Search for the cell housing the specified text and yield its [X, Y] center coordinate. 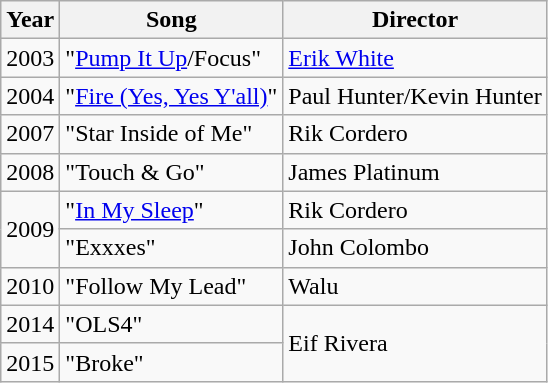
"Star Inside of Me" [172, 134]
2008 [30, 172]
"Follow My Lead" [172, 286]
"OLS4" [172, 324]
2009 [30, 229]
"Broke" [172, 362]
Walu [415, 286]
2014 [30, 324]
John Colombo [415, 248]
2004 [30, 96]
2003 [30, 58]
"Exxxes" [172, 248]
Eif Rivera [415, 343]
"Touch & Go" [172, 172]
"Fire (Yes, Yes Y'all)" [172, 96]
"In My Sleep" [172, 210]
Erik White [415, 58]
Paul Hunter/Kevin Hunter [415, 96]
2010 [30, 286]
James Platinum [415, 172]
Director [415, 20]
2015 [30, 362]
Year [30, 20]
Song [172, 20]
2007 [30, 134]
"Pump It Up/Focus" [172, 58]
